Capture the cell that displays the provided text and extract its (x, y) central coordinate. 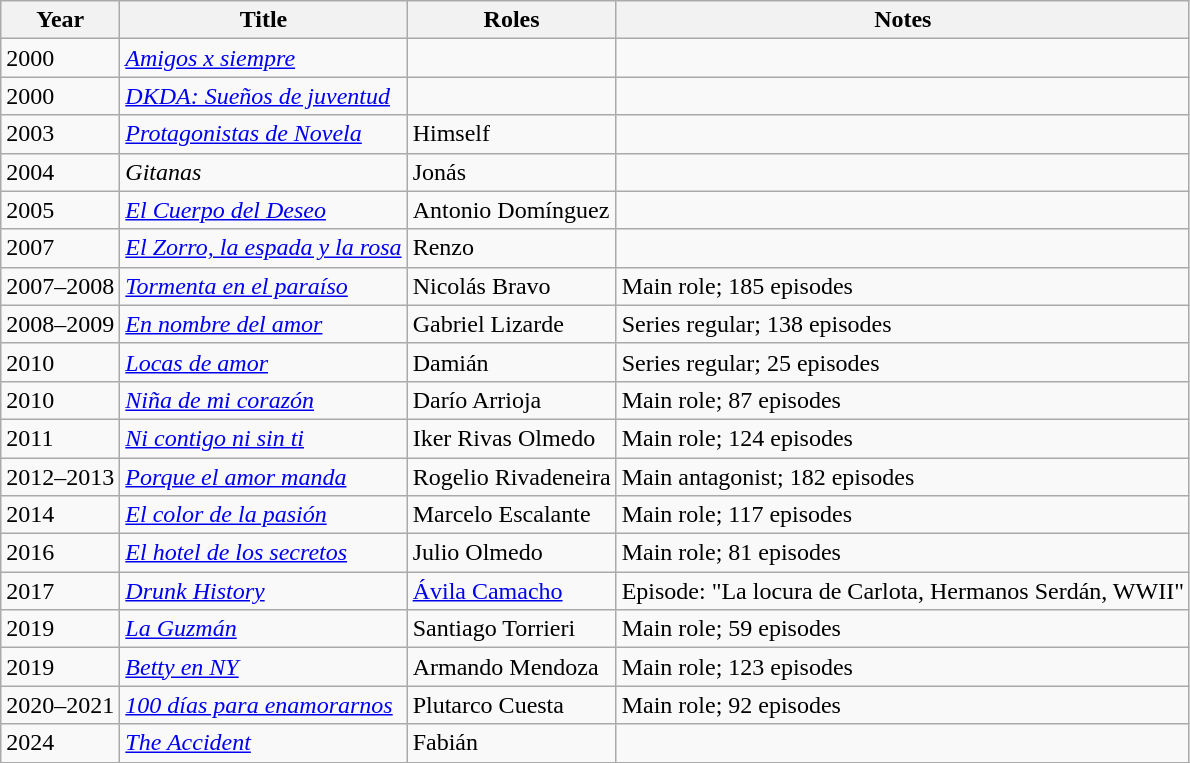
Main role; 92 episodes (902, 705)
Gabriel Lizarde (512, 324)
Notes (902, 20)
2024 (60, 743)
El color de la pasión (264, 515)
2005 (60, 210)
Locas de amor (264, 362)
Main role; 124 episodes (902, 438)
Santiago Torrieri (512, 629)
Main role; 123 episodes (902, 667)
Main role; 81 episodes (902, 553)
2016 (60, 553)
Himself (512, 134)
2020–2021 (60, 705)
Gitanas (264, 172)
Julio Olmedo (512, 553)
Marcelo Escalante (512, 515)
Niña de mi corazón (264, 400)
Main role; 59 episodes (902, 629)
Darío Arrioja (512, 400)
Main role; 87 episodes (902, 400)
Year (60, 20)
Betty en NY (264, 667)
Title (264, 20)
Rogelio Rivadeneira (512, 477)
Roles (512, 20)
Main role; 117 episodes (902, 515)
En nombre del amor (264, 324)
El hotel de los secretos (264, 553)
Renzo (512, 248)
Amigos x siempre (264, 58)
Tormenta en el paraíso (264, 286)
Fabián (512, 743)
Jonás (512, 172)
2007–2008 (60, 286)
2014 (60, 515)
The Accident (264, 743)
2012–2013 (60, 477)
Damián (512, 362)
Episode: "La locura de Carlota, Hermanos Serdán, WWII" (902, 591)
Armando Mendoza (512, 667)
Antonio Domínguez (512, 210)
2011 (60, 438)
Iker Rivas Olmedo (512, 438)
100 días para enamorarnos (264, 705)
DKDA: Sueños de juventud (264, 96)
Protagonistas de Novela (264, 134)
Main role; 185 episodes (902, 286)
El Cuerpo del Deseo (264, 210)
Main antagonist; 182 episodes (902, 477)
Drunk History (264, 591)
La Guzmán (264, 629)
Series regular; 25 episodes (902, 362)
Nicolás Bravo (512, 286)
Ávila Camacho (512, 591)
Ni contigo ni sin ti (264, 438)
2007 (60, 248)
2008–2009 (60, 324)
El Zorro, la espada y la rosa (264, 248)
Series regular; 138 episodes (902, 324)
Porque el amor manda (264, 477)
2003 (60, 134)
2017 (60, 591)
Plutarco Cuesta (512, 705)
2004 (60, 172)
